Locate the cell with the specified text and output its (x, y) center coordinate. 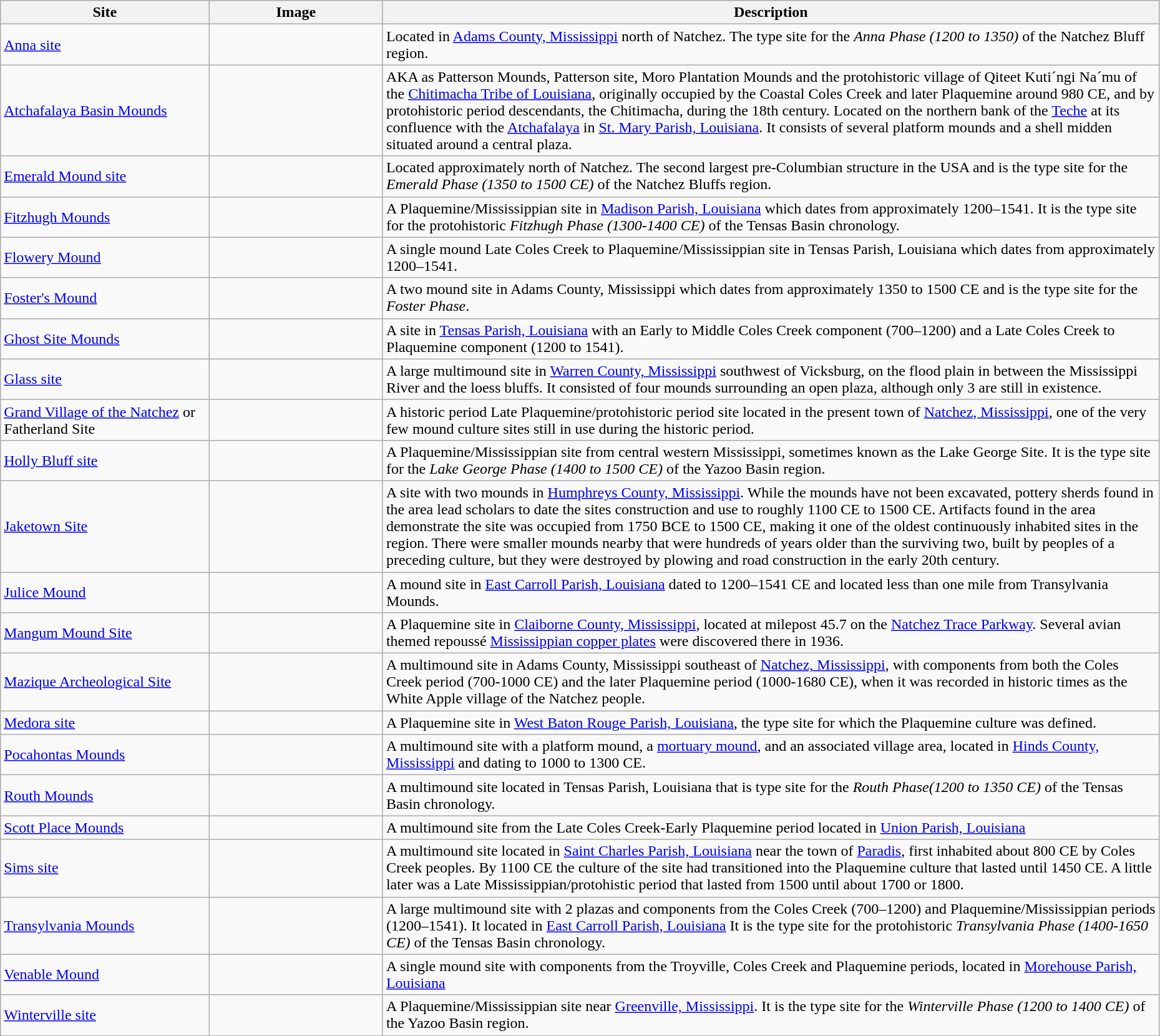
Description (771, 12)
Mangum Mound Site (105, 633)
Emerald Mound site (105, 176)
A single mound Late Coles Creek to Plaquemine/Mississippian site in Tensas Parish, Louisiana which dates from approximately 1200–1541. (771, 257)
Transylvania Mounds (105, 926)
Foster's Mound (105, 298)
Pocahontas Mounds (105, 755)
Holly Bluff site (105, 461)
Ghost Site Mounds (105, 338)
A multimound site located in Tensas Parish, Louisiana that is type site for the Routh Phase(1200 to 1350 CE) of the Tensas Basin chronology. (771, 795)
Mazique Archeological Site (105, 682)
Sims site (105, 868)
Venable Mound (105, 975)
A mound site in East Carroll Parish, Louisiana dated to 1200–1541 CE and located less than one mile from Transylvania Mounds. (771, 592)
Jaketown Site (105, 526)
Anna site (105, 45)
Flowery Mound (105, 257)
A Plaquemine site in West Baton Rouge Parish, Louisiana, the type site for which the Plaquemine culture was defined. (771, 723)
Julice Mound (105, 592)
A single mound site with components from the Troyville, Coles Creek and Plaquemine periods, located in Morehouse Parish, Louisiana (771, 975)
A two mound site in Adams County, Mississippi which dates from approximately 1350 to 1500 CE and is the type site for the Foster Phase. (771, 298)
Image (296, 12)
Winterville site (105, 1015)
Fitzhugh Mounds (105, 217)
A multimound site from the Late Coles Creek-Early Plaquemine period located in Union Parish, Louisiana (771, 828)
Located in Adams County, Mississippi north of Natchez. The type site for the Anna Phase (1200 to 1350) of the Natchez Bluff region. (771, 45)
Medora site (105, 723)
Atchafalaya Basin Mounds (105, 110)
Glass site (105, 379)
Site (105, 12)
Routh Mounds (105, 795)
Scott Place Mounds (105, 828)
Grand Village of the Natchez or Fatherland Site (105, 419)
